Locate the cell with the specified text and output its [x, y] center coordinate. 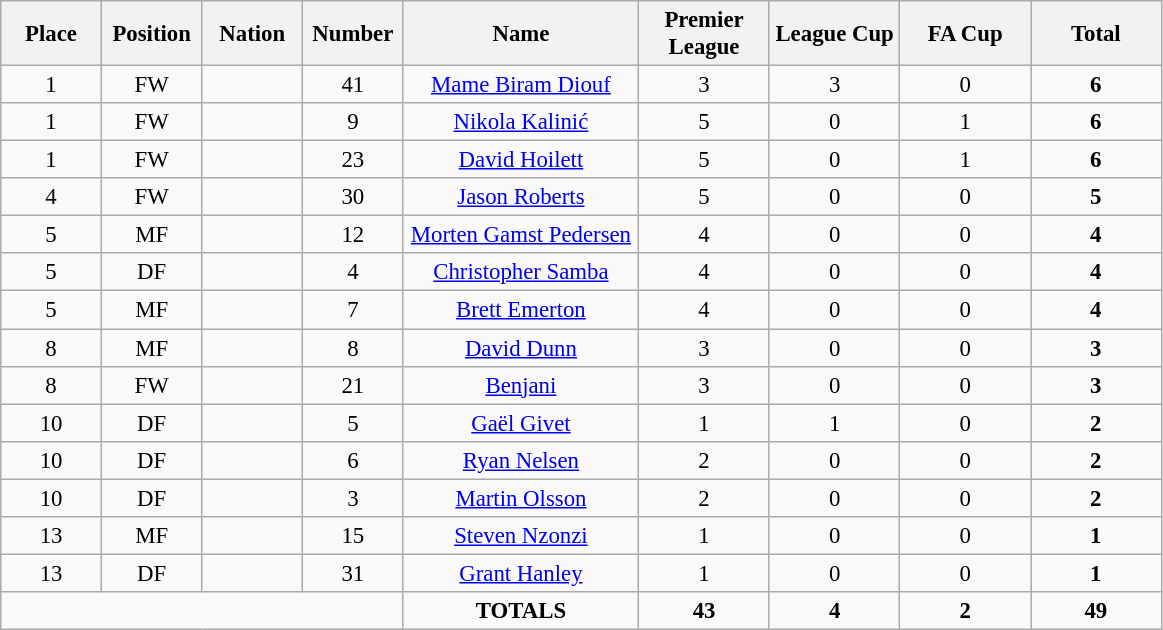
Grant Hanley [521, 573]
Jason Roberts [521, 197]
Steven Nzonzi [521, 536]
David Dunn [521, 348]
Gaël Givet [521, 423]
Total [1096, 34]
21 [354, 385]
Morten Gamst Pedersen [521, 235]
FA Cup [966, 34]
Nikola Kalinić [521, 122]
Number [354, 34]
Martin Olsson [521, 498]
League Cup [834, 34]
9 [354, 122]
Brett Emerton [521, 310]
31 [354, 573]
30 [354, 197]
7 [354, 310]
David Hoilett [521, 160]
23 [354, 160]
Ryan Nelsen [521, 460]
Christopher Samba [521, 273]
TOTALS [521, 611]
Name [521, 34]
Premier League [704, 34]
Benjani [521, 385]
Mame Biram Diouf [521, 85]
Position [152, 34]
Nation [252, 34]
12 [354, 235]
49 [1096, 611]
43 [704, 611]
Place [52, 34]
41 [354, 85]
15 [354, 536]
